For the text-containing cell, return its midpoint in (X, Y) coordinate format. 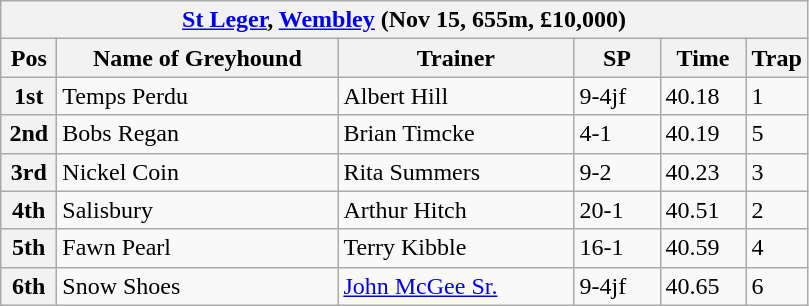
40.18 (703, 96)
9-2 (617, 172)
Brian Timcke (456, 134)
6 (776, 286)
Albert Hill (456, 96)
5th (29, 248)
4-1 (617, 134)
40.19 (703, 134)
40.51 (703, 210)
5 (776, 134)
1 (776, 96)
4th (29, 210)
Terry Kibble (456, 248)
40.59 (703, 248)
Pos (29, 58)
6th (29, 286)
2 (776, 210)
St Leger, Wembley (Nov 15, 655m, £10,000) (404, 20)
Trainer (456, 58)
Salisbury (198, 210)
Time (703, 58)
3 (776, 172)
Bobs Regan (198, 134)
40.23 (703, 172)
Snow Shoes (198, 286)
20-1 (617, 210)
Rita Summers (456, 172)
3rd (29, 172)
Arthur Hitch (456, 210)
Nickel Coin (198, 172)
1st (29, 96)
Name of Greyhound (198, 58)
SP (617, 58)
Trap (776, 58)
Temps Perdu (198, 96)
John McGee Sr. (456, 286)
2nd (29, 134)
40.65 (703, 286)
16-1 (617, 248)
Fawn Pearl (198, 248)
4 (776, 248)
